Identify which cell holds the provided text, then report its (x, y) central coordinate. 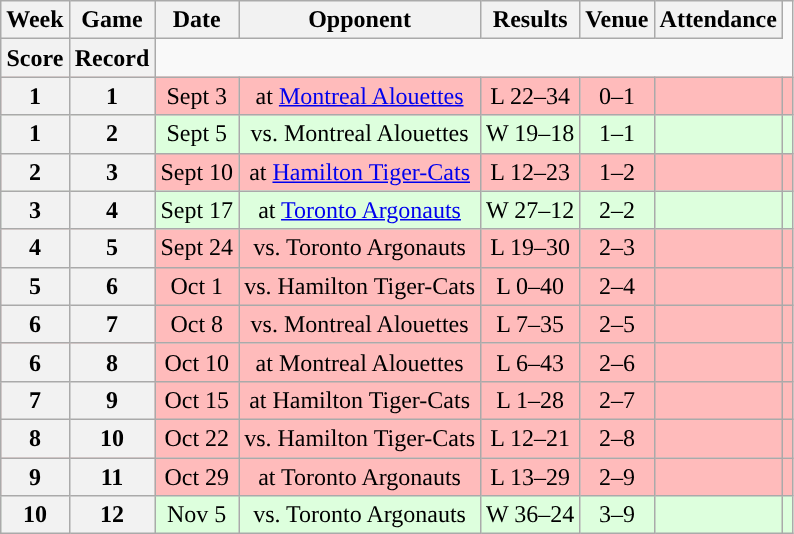
Attendance (718, 20)
Nov 5 (197, 515)
Oct 1 (197, 286)
Sept 3 (197, 96)
2–5 (617, 324)
Opponent (360, 20)
Results (530, 20)
2–2 (617, 210)
W 19–18 (530, 134)
2–9 (617, 477)
2–8 (617, 438)
W 36–24 (530, 515)
2–6 (617, 362)
Date (197, 20)
2–7 (617, 400)
Record (112, 58)
Sept 24 (197, 248)
11 (112, 477)
L 12–21 (530, 438)
Oct 8 (197, 324)
L 12–23 (530, 172)
1–2 (617, 172)
L 6–43 (530, 362)
Sept 17 (197, 210)
Oct 22 (197, 438)
Sept 5 (197, 134)
Sept 10 (197, 172)
Venue (617, 20)
L 0–40 (530, 286)
Oct 15 (197, 400)
L 7–35 (530, 324)
Score (35, 58)
L 22–34 (530, 96)
L 1–28 (530, 400)
3–9 (617, 515)
Game (112, 20)
0–1 (617, 96)
2–3 (617, 248)
12 (112, 515)
W 27–12 (530, 210)
1–1 (617, 134)
L 19–30 (530, 248)
2–4 (617, 286)
L 13–29 (530, 477)
Oct 10 (197, 362)
Oct 29 (197, 477)
Week (35, 20)
